For the text-containing cell, return its midpoint in (x, y) coordinate format. 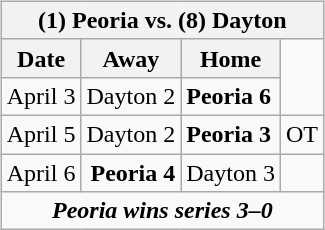
Peoria 6 (231, 96)
April 6 (41, 173)
Peoria 4 (131, 173)
Peoria 3 (231, 134)
Date (41, 58)
(1) Peoria vs. (8) Dayton (162, 20)
Dayton 3 (231, 173)
Away (131, 58)
April 5 (41, 134)
OT (302, 134)
Home (231, 58)
April 3 (41, 96)
Peoria wins series 3–0 (162, 211)
